Search for the cell housing the specified text and yield its (X, Y) center coordinate. 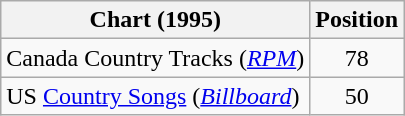
US Country Songs (Billboard) (156, 96)
Position (357, 20)
Chart (1995) (156, 20)
Canada Country Tracks (RPM) (156, 58)
50 (357, 96)
78 (357, 58)
